For the text-containing cell, return its midpoint in (x, y) coordinate format. 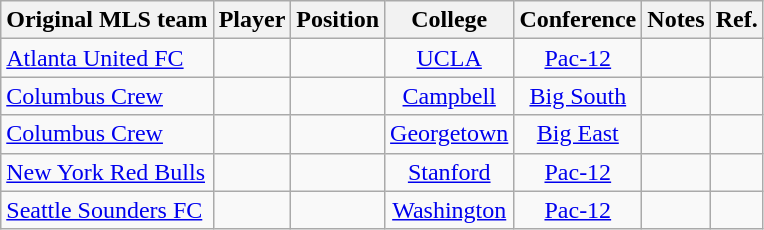
College (450, 20)
Notes (676, 20)
Atlanta United FC (107, 58)
Player (252, 20)
Big South (578, 96)
Big East (578, 134)
Position (338, 20)
UCLA (450, 58)
New York Red Bulls (107, 172)
Georgetown (450, 134)
Seattle Sounders FC (107, 210)
Conference (578, 20)
Original MLS team (107, 20)
Washington (450, 210)
Stanford (450, 172)
Ref. (736, 20)
Campbell (450, 96)
